Return [x, y] of the center of cell containing provided text 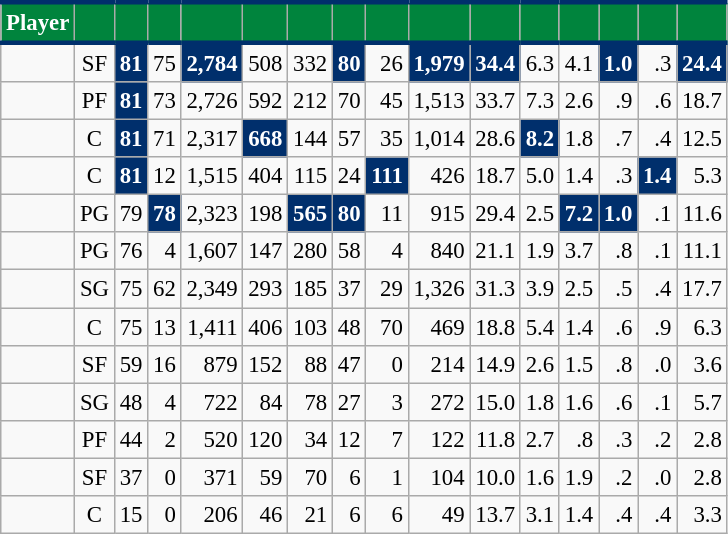
2,784 [212, 62]
79 [130, 214]
212 [310, 101]
16 [164, 364]
47 [348, 364]
8.2 [540, 139]
7 [387, 439]
120 [266, 439]
206 [212, 515]
5.0 [540, 176]
3 [387, 402]
1,515 [212, 176]
111 [387, 176]
34 [310, 439]
280 [310, 251]
5.7 [702, 402]
5.3 [702, 176]
46 [266, 515]
1,979 [439, 62]
371 [212, 477]
147 [266, 251]
3.6 [702, 364]
24 [348, 176]
104 [439, 477]
31.3 [495, 289]
5.4 [540, 327]
26 [387, 62]
469 [439, 327]
1,014 [439, 139]
3.3 [702, 515]
1,607 [212, 251]
76 [130, 251]
879 [212, 364]
58 [348, 251]
15.0 [495, 402]
34.4 [495, 62]
3.7 [578, 251]
3.9 [540, 289]
21.1 [495, 251]
.5 [618, 289]
62 [164, 289]
18.8 [495, 327]
.7 [618, 139]
185 [310, 289]
722 [212, 402]
57 [348, 139]
10.0 [495, 477]
24.4 [702, 62]
2 [164, 439]
11.8 [495, 439]
1.5 [578, 364]
2,323 [212, 214]
73 [164, 101]
2,317 [212, 139]
88 [310, 364]
293 [266, 289]
29 [387, 289]
520 [212, 439]
71 [164, 139]
14.9 [495, 364]
35 [387, 139]
29.4 [495, 214]
103 [310, 327]
44 [130, 439]
426 [439, 176]
115 [310, 176]
332 [310, 62]
11.1 [702, 251]
17.7 [702, 289]
198 [266, 214]
1,411 [212, 327]
592 [266, 101]
45 [387, 101]
7.2 [578, 214]
15 [130, 515]
2.7 [540, 439]
11.6 [702, 214]
2,726 [212, 101]
144 [310, 139]
Player [38, 22]
84 [266, 402]
1,326 [439, 289]
11 [387, 214]
1,513 [439, 101]
404 [266, 176]
214 [439, 364]
122 [439, 439]
1 [387, 477]
13.7 [495, 515]
2,349 [212, 289]
49 [439, 515]
21 [310, 515]
7.3 [540, 101]
840 [439, 251]
27 [348, 402]
4.1 [578, 62]
33.7 [495, 101]
915 [439, 214]
13 [164, 327]
272 [439, 402]
28.6 [495, 139]
508 [266, 62]
3.1 [540, 515]
668 [266, 139]
406 [266, 327]
12.5 [702, 139]
152 [266, 364]
565 [310, 214]
